Pinpoint the cell where the given text exists, returning its (X, Y) midpoint coordinate. 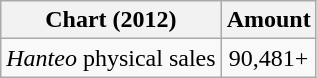
Chart (2012) (111, 20)
90,481+ (268, 58)
Hanteo physical sales (111, 58)
Amount (268, 20)
